Detect which cell encompasses the target text, then output its [x, y] center coordinate. 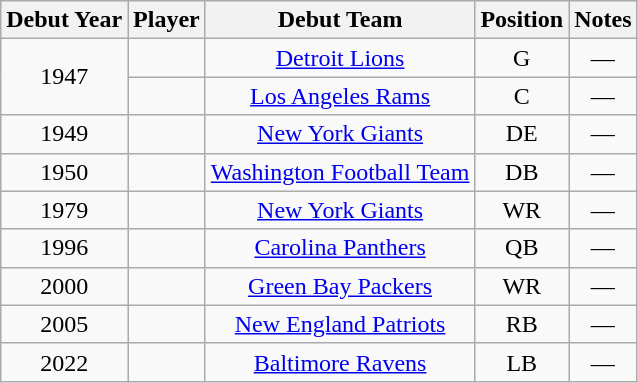
New England Patriots [340, 324]
Carolina Panthers [340, 248]
Los Angeles Rams [340, 96]
DB [522, 172]
Debut Year [64, 20]
1950 [64, 172]
2005 [64, 324]
LB [522, 362]
Green Bay Packers [340, 286]
C [522, 96]
Notes [603, 20]
Position [522, 20]
Debut Team [340, 20]
DE [522, 134]
2022 [64, 362]
1947 [64, 77]
RB [522, 324]
1996 [64, 248]
QB [522, 248]
1949 [64, 134]
Detroit Lions [340, 58]
Player [167, 20]
Baltimore Ravens [340, 362]
2000 [64, 286]
1979 [64, 210]
Washington Football Team [340, 172]
G [522, 58]
